Return the [X, Y] coordinate for the center point of the cell that contains the specified text.  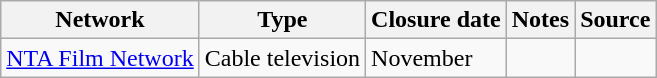
November [436, 58]
Network [100, 20]
Source [616, 20]
NTA Film Network [100, 58]
Cable television [282, 58]
Closure date [436, 20]
Notes [540, 20]
Type [282, 20]
